Return [x, y] of the center of cell containing provided text 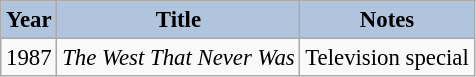
Notes [387, 20]
1987 [29, 58]
Year [29, 20]
Television special [387, 58]
Title [178, 20]
The West That Never Was [178, 58]
